From the cell containing the given text, extract its center point as [X, Y] coordinate. 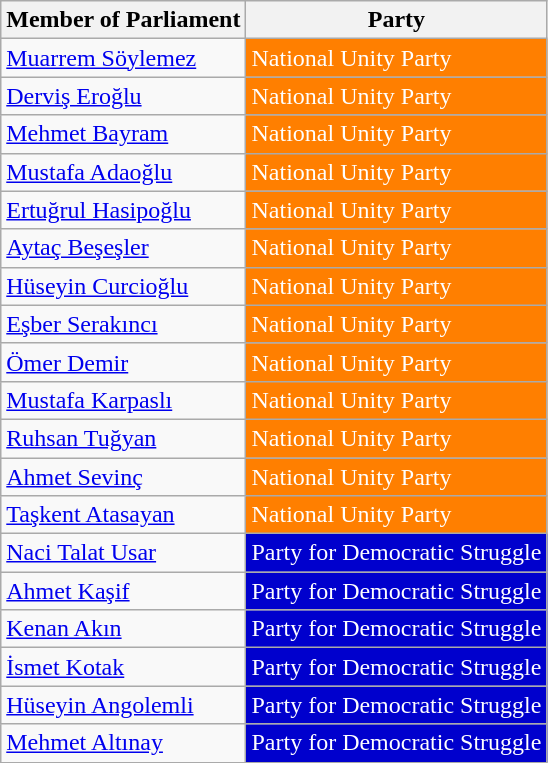
Taşkent Atasayan [124, 515]
Hüseyin Angolemli [124, 705]
Muarrem Söylemez [124, 58]
Ömer Demir [124, 362]
Ertuğrul Hasipoğlu [124, 210]
Mustafa Karpaslı [124, 400]
Ruhsan Tuğyan [124, 438]
Naci Talat Usar [124, 553]
Ahmet Sevinç [124, 477]
Party [396, 20]
Eşber Serakıncı [124, 324]
Aytaç Beşeşler [124, 248]
Mustafa Adaoğlu [124, 172]
Kenan Akın [124, 629]
Ahmet Kaşif [124, 591]
Mehmet Altınay [124, 743]
Member of Parliament [124, 20]
Derviş Eroğlu [124, 96]
Mehmet Bayram [124, 134]
İsmet Kotak [124, 667]
Hüseyin Curcioğlu [124, 286]
